Determine the [x, y] coordinate at the center of the cell enclosing the given text.  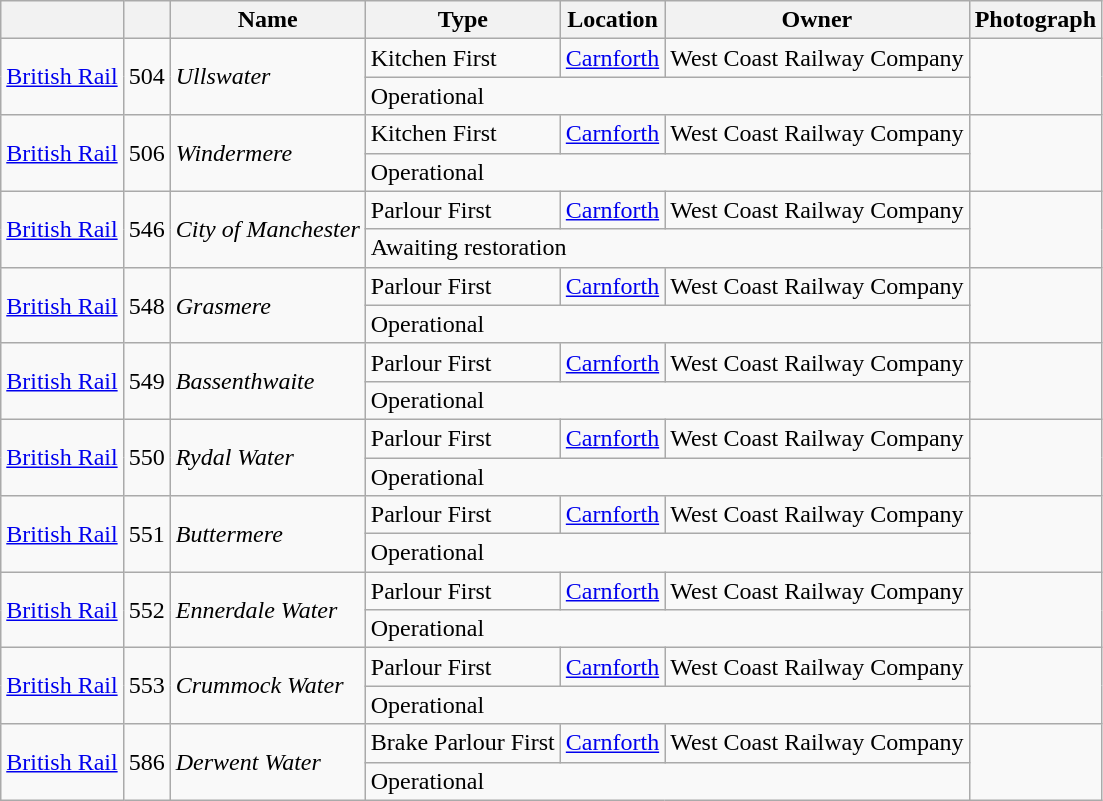
Awaiting restoration [667, 248]
Location [612, 20]
Ennerdale Water [268, 610]
Bassenthwaite [268, 381]
City of Manchester [268, 229]
Photograph [1035, 20]
Buttermere [268, 534]
506 [146, 153]
586 [146, 762]
553 [146, 686]
548 [146, 305]
Name [268, 20]
Derwent Water [268, 762]
550 [146, 457]
504 [146, 77]
546 [146, 229]
Type [462, 20]
Grasmere [268, 305]
Crummock Water [268, 686]
551 [146, 534]
552 [146, 610]
Owner [817, 20]
549 [146, 381]
Rydal Water [268, 457]
Ullswater [268, 77]
Windermere [268, 153]
Brake Parlour First [462, 743]
